Scan for the cell matching the given text and deliver its [X, Y] coordinate at center. 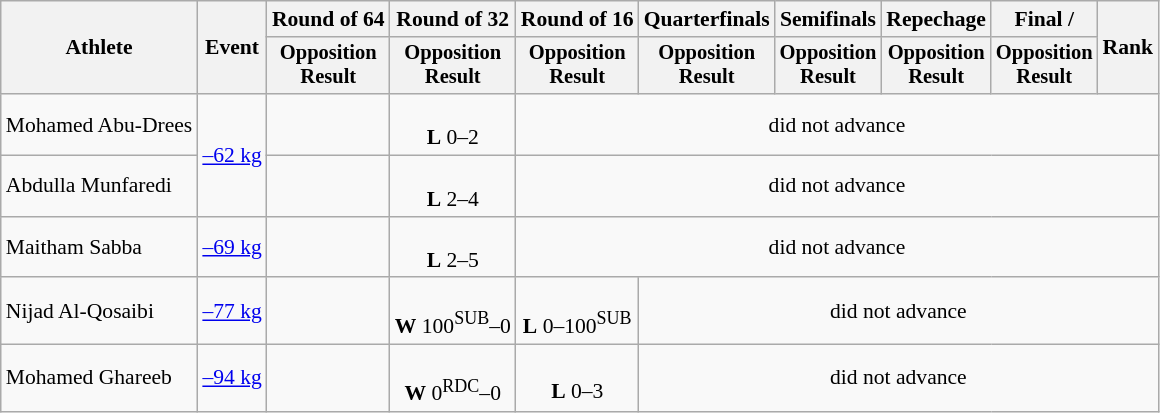
Round of 16 [578, 19]
L 2–4 [453, 186]
Repechage [936, 19]
Semifinals [828, 19]
Athlete [100, 48]
–94 kg [232, 378]
Round of 32 [453, 19]
L 2–5 [453, 248]
Mohamed Abu-Drees [100, 124]
Quarterfinals [707, 19]
W 100SUB–0 [453, 312]
–62 kg [232, 155]
–69 kg [232, 248]
L 0–2 [453, 124]
Abdulla Munfaredi [100, 186]
–77 kg [232, 312]
L 0–100SUB [578, 312]
Event [232, 48]
Nijad Al-Qosaibi [100, 312]
Mohamed Ghareeb [100, 378]
Rank [1128, 48]
Final / [1044, 19]
W 0RDC–0 [453, 378]
Maitham Sabba [100, 248]
L 0–3 [578, 378]
Round of 64 [328, 19]
